Return the [X, Y] coordinate for the center point of the cell that contains the specified text.  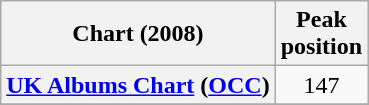
Peakposition [321, 34]
UK Albums Chart (OCC) [138, 85]
Chart (2008) [138, 34]
147 [321, 85]
